For the text-containing cell, return its midpoint in (x, y) coordinate format. 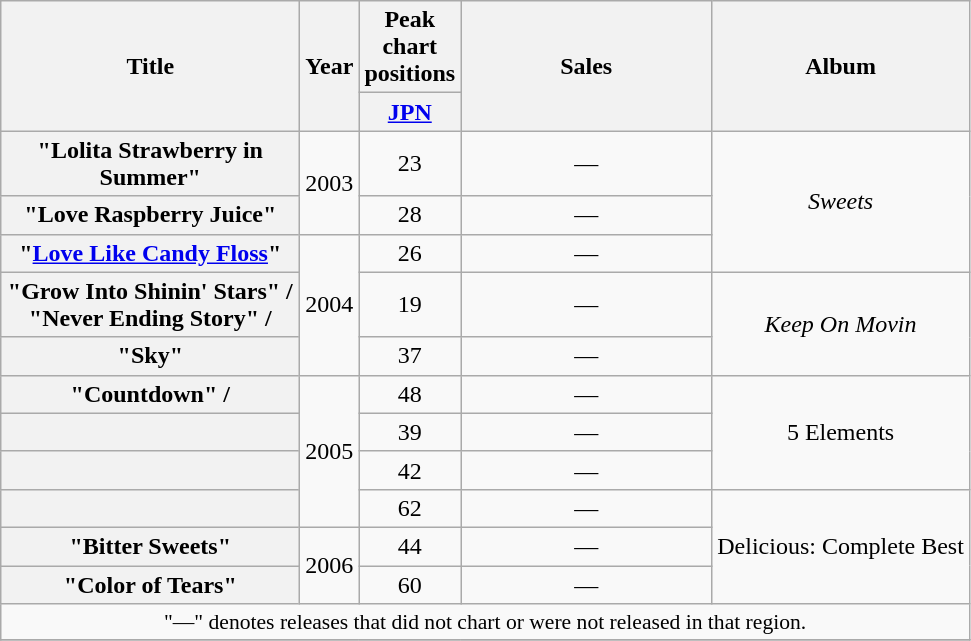
"Love Like Candy Floss" (150, 253)
Delicious: Complete Best (841, 546)
"—" denotes releases that did not chart or were not released in that region. (486, 622)
"Bitter Sweets" (150, 546)
28 (410, 215)
26 (410, 253)
"Love Raspberry Juice" (150, 215)
Album (841, 66)
23 (410, 164)
"Sky" (150, 356)
5 Elements (841, 432)
Keep On Movin (841, 324)
Sweets (841, 202)
"Grow Into Shinin' Stars" / "Never Ending Story" / (150, 304)
"Color of Tears" (150, 585)
37 (410, 356)
39 (410, 432)
19 (410, 304)
2005 (330, 451)
2006 (330, 565)
JPN (410, 112)
42 (410, 470)
"Lolita Strawberry in Summer" (150, 164)
Year (330, 66)
48 (410, 394)
62 (410, 508)
"Countdown" / (150, 394)
Sales (586, 66)
60 (410, 585)
44 (410, 546)
Title (150, 66)
2003 (330, 182)
Peak chart positions (410, 47)
2004 (330, 304)
